Determine the [x, y] coordinate at the center of the cell enclosing the given text.  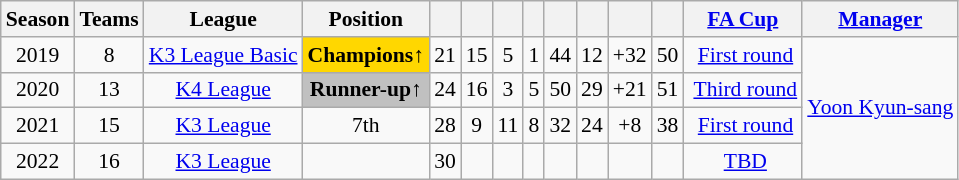
+8 [630, 126]
28 [445, 126]
Position [366, 19]
K4 League [224, 90]
1 [534, 55]
Runner-up↑ [366, 90]
21 [445, 55]
Third round [742, 90]
11 [508, 126]
+32 [630, 55]
32 [560, 126]
44 [560, 55]
Season [38, 19]
K3 League Basic [224, 55]
29 [592, 90]
+21 [630, 90]
2019 [38, 55]
3 [508, 90]
51 [668, 90]
TBD [742, 162]
Teams [108, 19]
Yoon Kyun-sang [880, 108]
2022 [38, 162]
League [224, 19]
30 [445, 162]
38 [668, 126]
9 [477, 126]
13 [108, 90]
12 [592, 55]
2021 [38, 126]
7th [366, 126]
2020 [38, 90]
Champions↑ [366, 55]
FA Cup [742, 19]
Manager [880, 19]
